Extract the [x, y] coordinate from the center of the cell holding the provided text.  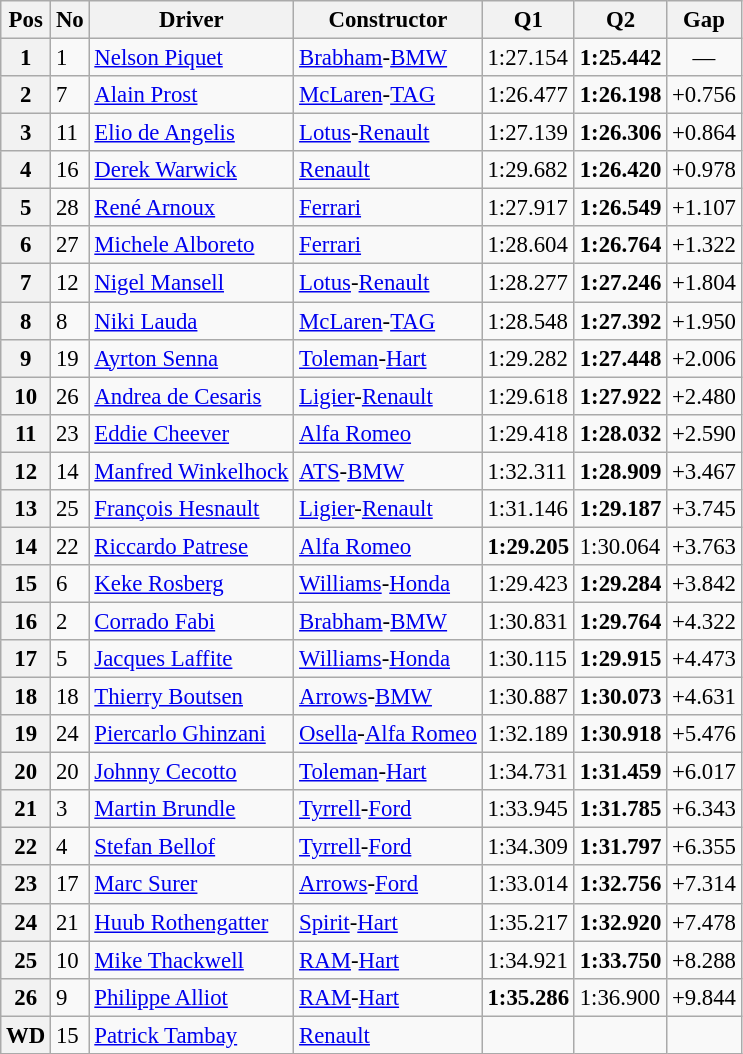
Corrado Fabi [192, 621]
Huub Rothengatter [192, 922]
+1.950 [704, 321]
1:32.189 [528, 734]
1:26.549 [620, 208]
1:28.604 [528, 245]
28 [70, 208]
1:30.887 [528, 697]
+1.322 [704, 245]
+9.844 [704, 997]
27 [70, 245]
Stefan Bellof [192, 847]
1:26.306 [620, 133]
Nelson Piquet [192, 58]
1:30.073 [620, 697]
1:28.032 [620, 433]
1:31.146 [528, 509]
+2.006 [704, 358]
+0.978 [704, 170]
Arrows-BMW [388, 697]
1:32.920 [620, 922]
+1.107 [704, 208]
Manfred Winkelhock [192, 471]
1:27.246 [620, 283]
+6.343 [704, 809]
1:29.764 [620, 621]
1:26.764 [620, 245]
1:31.459 [620, 772]
1:33.750 [620, 960]
1:29.284 [620, 584]
1:27.448 [620, 358]
1:32.756 [620, 885]
1:28.909 [620, 471]
Arrows-Ford [388, 885]
1:27.917 [528, 208]
Keke Rosberg [192, 584]
+3.467 [704, 471]
13 [26, 509]
+7.478 [704, 922]
Johnny Cecotto [192, 772]
+1.804 [704, 283]
+0.864 [704, 133]
1:27.392 [620, 321]
1:26.477 [528, 95]
1:34.731 [528, 772]
Thierry Boutsen [192, 697]
+2.590 [704, 433]
1:29.618 [528, 396]
Ayrton Senna [192, 358]
Q1 [528, 20]
Riccardo Patrese [192, 546]
1:26.420 [620, 170]
+5.476 [704, 734]
1:30.918 [620, 734]
1:31.797 [620, 847]
Martin Brundle [192, 809]
1:29.418 [528, 433]
1:28.548 [528, 321]
Niki Lauda [192, 321]
1:29.205 [528, 546]
+3.763 [704, 546]
Q2 [620, 20]
1:30.831 [528, 621]
— [704, 58]
WD [26, 1035]
1:30.115 [528, 659]
1:29.682 [528, 170]
+0.756 [704, 95]
+3.842 [704, 584]
Driver [192, 20]
+7.314 [704, 885]
1:34.309 [528, 847]
+8.288 [704, 960]
1:29.423 [528, 584]
Spirit-Hart [388, 922]
1:27.139 [528, 133]
Elio de Angelis [192, 133]
+6.017 [704, 772]
Eddie Cheever [192, 433]
Alain Prost [192, 95]
1:29.187 [620, 509]
+3.745 [704, 509]
1:36.900 [620, 997]
Gap [704, 20]
+2.480 [704, 396]
René Arnoux [192, 208]
1:35.217 [528, 922]
1:26.198 [620, 95]
1:32.311 [528, 471]
+4.631 [704, 697]
1:27.922 [620, 396]
Philippe Alliot [192, 997]
Constructor [388, 20]
Patrick Tambay [192, 1035]
+6.355 [704, 847]
Piercarlo Ghinzani [192, 734]
1:25.442 [620, 58]
Pos [26, 20]
+4.473 [704, 659]
1:30.064 [620, 546]
Nigel Mansell [192, 283]
1:35.286 [528, 997]
Michele Alboreto [192, 245]
1:27.154 [528, 58]
1:33.945 [528, 809]
1:29.915 [620, 659]
1:29.282 [528, 358]
Andrea de Cesaris [192, 396]
No [70, 20]
1:31.785 [620, 809]
1:33.014 [528, 885]
1:28.277 [528, 283]
ATS-BMW [388, 471]
+4.322 [704, 621]
François Hesnault [192, 509]
Osella-Alfa Romeo [388, 734]
1:34.921 [528, 960]
Marc Surer [192, 885]
Jacques Laffite [192, 659]
Mike Thackwell [192, 960]
Derek Warwick [192, 170]
